Find where the given text appears and provide that cell's center as (X, Y) coordinate. 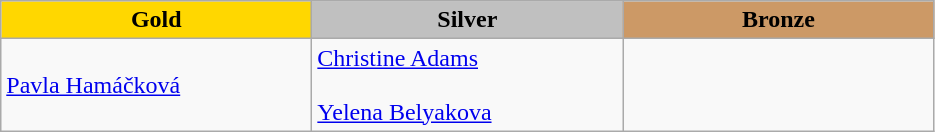
Bronze (778, 20)
Silver (468, 20)
Christine AdamsYelena Belyakova (468, 85)
Gold (156, 20)
Pavla Hamáčková (156, 85)
